Search for the cell housing the specified text and yield its [x, y] center coordinate. 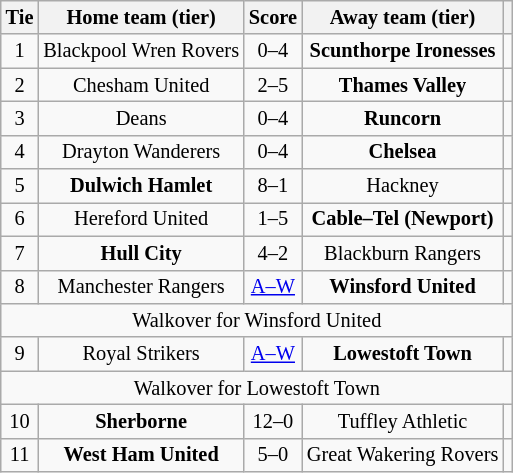
Chelsea [402, 152]
Great Wakering Rovers [402, 455]
2 [20, 85]
Score [273, 17]
3 [20, 118]
Manchester Rangers [141, 287]
10 [20, 421]
Scunthorpe Ironesses [402, 51]
Drayton Wanderers [141, 152]
Hereford United [141, 219]
8 [20, 287]
5–0 [273, 455]
Blackpool Wren Rovers [141, 51]
Sherborne [141, 421]
5 [20, 186]
Hackney [402, 186]
Walkover for Winsford United [257, 320]
Deans [141, 118]
Thames Valley [402, 85]
Home team (tier) [141, 17]
Hull City [141, 253]
Dulwich Hamlet [141, 186]
West Ham United [141, 455]
Lowestoft Town [402, 354]
4 [20, 152]
11 [20, 455]
1–5 [273, 219]
Blackburn Rangers [402, 253]
7 [20, 253]
Away team (tier) [402, 17]
2–5 [273, 85]
8–1 [273, 186]
Runcorn [402, 118]
1 [20, 51]
4–2 [273, 253]
Tie [20, 17]
12–0 [273, 421]
6 [20, 219]
Chesham United [141, 85]
Walkover for Lowestoft Town [257, 388]
Royal Strikers [141, 354]
9 [20, 354]
Winsford United [402, 287]
Tuffley Athletic [402, 421]
Cable–Tel (Newport) [402, 219]
